Find where the given text appears and provide that cell's center as (X, Y) coordinate. 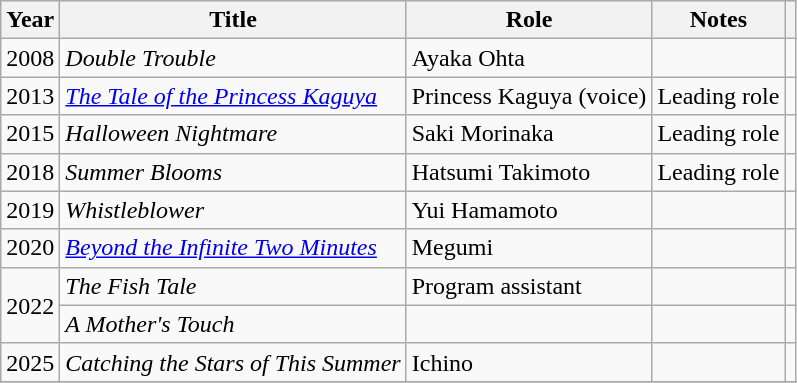
Saki Morinaka (529, 134)
Role (529, 20)
Catching the Stars of This Summer (233, 362)
Year (30, 20)
Title (233, 20)
2020 (30, 248)
A Mother's Touch (233, 324)
2015 (30, 134)
2019 (30, 210)
Double Trouble (233, 58)
Hatsumi Takimoto (529, 172)
2022 (30, 305)
2013 (30, 96)
2018 (30, 172)
Program assistant (529, 286)
Beyond the Infinite Two Minutes (233, 248)
Ayaka Ohta (529, 58)
Summer Blooms (233, 172)
Halloween Nightmare (233, 134)
The Fish Tale (233, 286)
Megumi (529, 248)
Ichino (529, 362)
The Tale of the Princess Kaguya (233, 96)
Whistleblower (233, 210)
Princess Kaguya (voice) (529, 96)
2008 (30, 58)
Notes (718, 20)
2025 (30, 362)
Yui Hamamoto (529, 210)
